Find where the given text appears and provide that cell's center as [X, Y] coordinate. 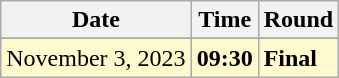
Final [298, 58]
Time [224, 20]
November 3, 2023 [96, 58]
Round [298, 20]
Date [96, 20]
09:30 [224, 58]
